From the cell containing the given text, extract its center point as [X, Y] coordinate. 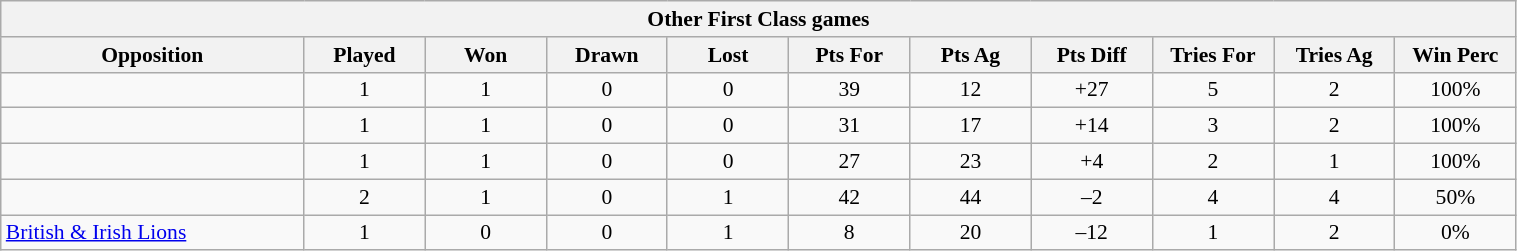
British & Irish Lions [152, 233]
Win Perc [1456, 55]
20 [970, 233]
44 [970, 197]
Other First Class games [758, 19]
Lost [728, 55]
Drawn [606, 55]
23 [970, 162]
–12 [1092, 233]
Pts For [850, 55]
–2 [1092, 197]
50% [1456, 197]
12 [970, 90]
3 [1212, 126]
Pts Diff [1092, 55]
Pts Ag [970, 55]
Played [364, 55]
0% [1456, 233]
27 [850, 162]
+14 [1092, 126]
8 [850, 233]
39 [850, 90]
+27 [1092, 90]
17 [970, 126]
Tries For [1212, 55]
31 [850, 126]
+4 [1092, 162]
5 [1212, 90]
Won [486, 55]
Opposition [152, 55]
42 [850, 197]
Tries Ag [1334, 55]
